Search for the cell housing the specified text and yield its [x, y] center coordinate. 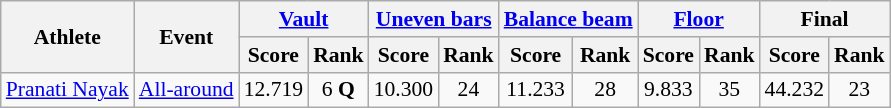
All-around [186, 90]
28 [606, 90]
6 Q [338, 90]
23 [860, 90]
Event [186, 36]
Balance beam [568, 19]
Floor [699, 19]
Uneven bars [434, 19]
Final [825, 19]
Pranati Nayak [68, 90]
Athlete [68, 36]
12.719 [274, 90]
10.300 [404, 90]
24 [468, 90]
Vault [304, 19]
35 [730, 90]
11.233 [536, 90]
9.833 [668, 90]
44.232 [794, 90]
